Pinpoint the cell where the given text exists, returning its (X, Y) midpoint coordinate. 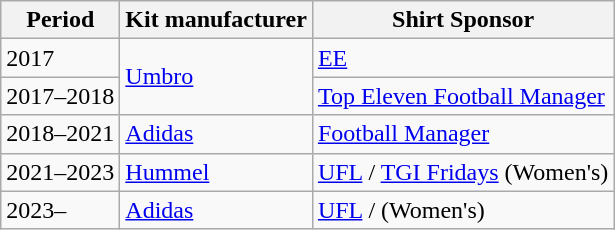
Kit manufacturer (216, 20)
UFL / (Women's) (462, 210)
Shirt Sponsor (462, 20)
Top Eleven Football Manager (462, 96)
EE (462, 58)
2023– (60, 210)
2017 (60, 58)
Football Manager (462, 134)
UFL / TGI Fridays (Women's) (462, 172)
2017–2018 (60, 96)
Hummel (216, 172)
Umbro (216, 77)
2021–2023 (60, 172)
Period (60, 20)
2018–2021 (60, 134)
